For the text-containing cell, return its midpoint in (X, Y) coordinate format. 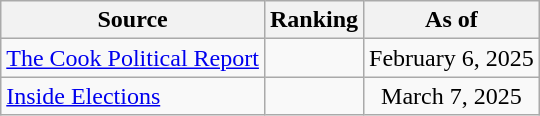
March 7, 2025 (452, 96)
The Cook Political Report (133, 58)
February 6, 2025 (452, 58)
Inside Elections (133, 96)
Source (133, 20)
As of (452, 20)
Ranking (314, 20)
